Provide the (X, Y) coordinate of the cell's center where the given text is located.  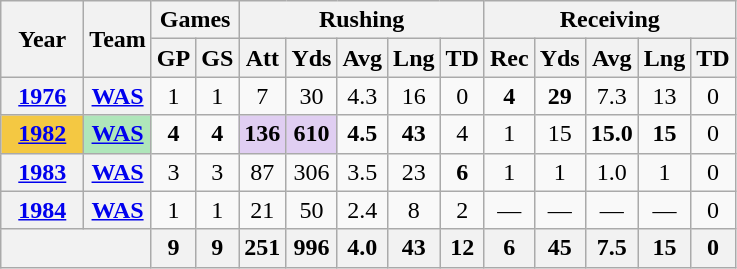
23 (414, 172)
2.4 (362, 210)
1.0 (612, 172)
1983 (42, 172)
7.5 (612, 248)
610 (312, 134)
1982 (42, 134)
4.5 (362, 134)
996 (312, 248)
13 (664, 96)
45 (560, 248)
GP (173, 58)
8 (414, 210)
50 (312, 210)
16 (414, 96)
3.5 (362, 172)
Games (194, 20)
15.0 (612, 134)
Team (118, 39)
136 (262, 134)
Rushing (362, 20)
4.3 (362, 96)
Year (42, 39)
2 (462, 210)
7.3 (612, 96)
GS (218, 58)
4.0 (362, 248)
12 (462, 248)
Att (262, 58)
1976 (42, 96)
Receiving (610, 20)
30 (312, 96)
7 (262, 96)
29 (560, 96)
87 (262, 172)
306 (312, 172)
251 (262, 248)
1984 (42, 210)
Rec (509, 58)
21 (262, 210)
